Find where the given text appears and provide that cell's center as [x, y] coordinate. 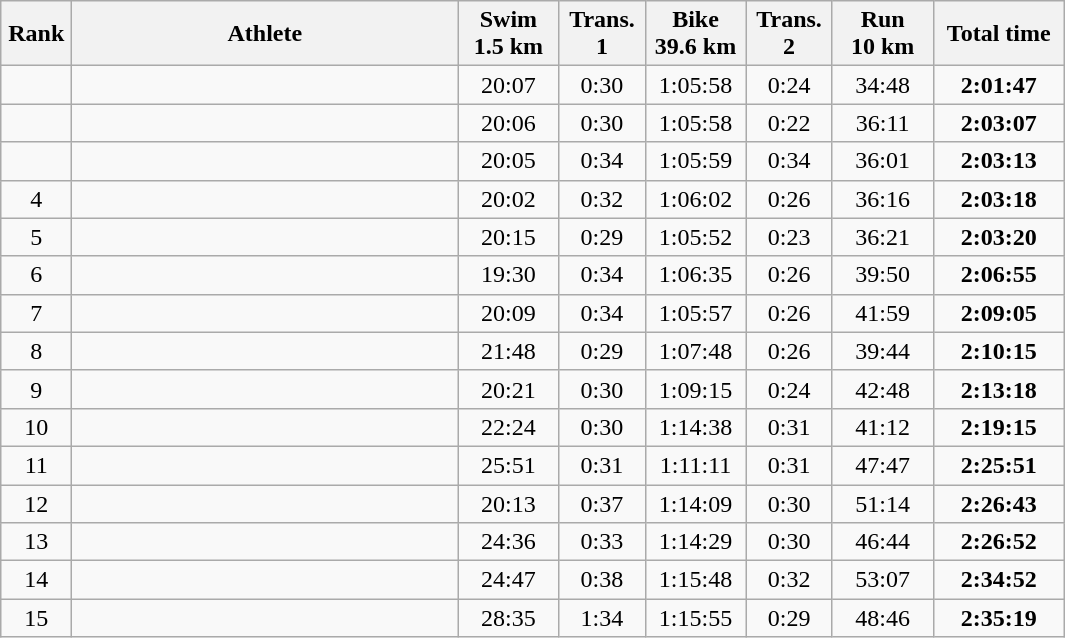
1:11:11 [696, 465]
0:33 [602, 542]
21:48 [508, 351]
24:36 [508, 542]
Bike39.6 km [696, 34]
Trans. 2 [789, 34]
Swim1.5 km [508, 34]
1:14:09 [696, 503]
Rank [36, 34]
20:06 [508, 123]
5 [36, 237]
13 [36, 542]
1:15:48 [696, 580]
2:26:43 [998, 503]
20:05 [508, 161]
20:15 [508, 237]
1:06:35 [696, 275]
12 [36, 503]
2:25:51 [998, 465]
2:01:47 [998, 85]
36:11 [882, 123]
2:06:55 [998, 275]
22:24 [508, 427]
2:10:15 [998, 351]
41:59 [882, 313]
1:15:55 [696, 618]
2:13:18 [998, 389]
2:03:18 [998, 199]
2:03:20 [998, 237]
1:09:15 [696, 389]
1:05:57 [696, 313]
2:35:19 [998, 618]
28:35 [508, 618]
11 [36, 465]
20:21 [508, 389]
14 [36, 580]
53:07 [882, 580]
15 [36, 618]
2:09:05 [998, 313]
10 [36, 427]
Athlete [265, 34]
36:01 [882, 161]
4 [36, 199]
6 [36, 275]
25:51 [508, 465]
20:09 [508, 313]
34:48 [882, 85]
1:14:38 [696, 427]
9 [36, 389]
2:03:07 [998, 123]
24:47 [508, 580]
2:34:52 [998, 580]
Total time [998, 34]
0:22 [789, 123]
0:38 [602, 580]
42:48 [882, 389]
1:05:52 [696, 237]
1:06:02 [696, 199]
19:30 [508, 275]
1:14:29 [696, 542]
Run10 km [882, 34]
1:05:59 [696, 161]
48:46 [882, 618]
41:12 [882, 427]
Trans. 1 [602, 34]
0:37 [602, 503]
2:26:52 [998, 542]
20:07 [508, 85]
47:47 [882, 465]
0:23 [789, 237]
1:34 [602, 618]
36:16 [882, 199]
7 [36, 313]
20:02 [508, 199]
8 [36, 351]
2:19:15 [998, 427]
46:44 [882, 542]
39:44 [882, 351]
39:50 [882, 275]
20:13 [508, 503]
51:14 [882, 503]
1:07:48 [696, 351]
2:03:13 [998, 161]
36:21 [882, 237]
